Determine the (x, y) coordinate at the center of the cell enclosing the given text.  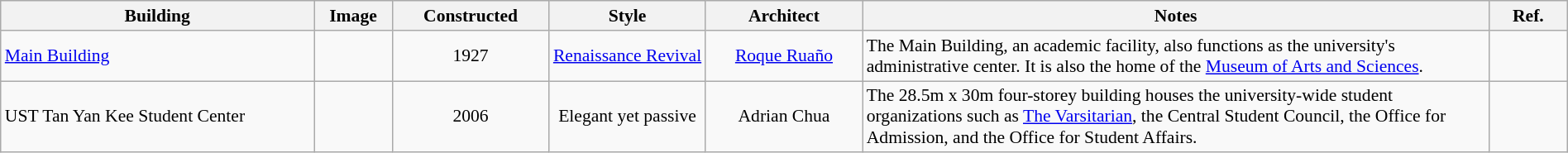
Main Building (157, 56)
Building (157, 16)
Constructed (470, 16)
1927 (470, 56)
Adrian Chua (784, 117)
Renaissance Revival (627, 56)
Architect (784, 16)
Elegant yet passive (627, 117)
Roque Ruaño (784, 56)
2006 (470, 117)
Image (354, 16)
UST Tan Yan Kee Student Center (157, 117)
Notes (1176, 16)
Style (627, 16)
Ref. (1528, 16)
